Identify which cell holds the provided text, then report its [x, y] central coordinate. 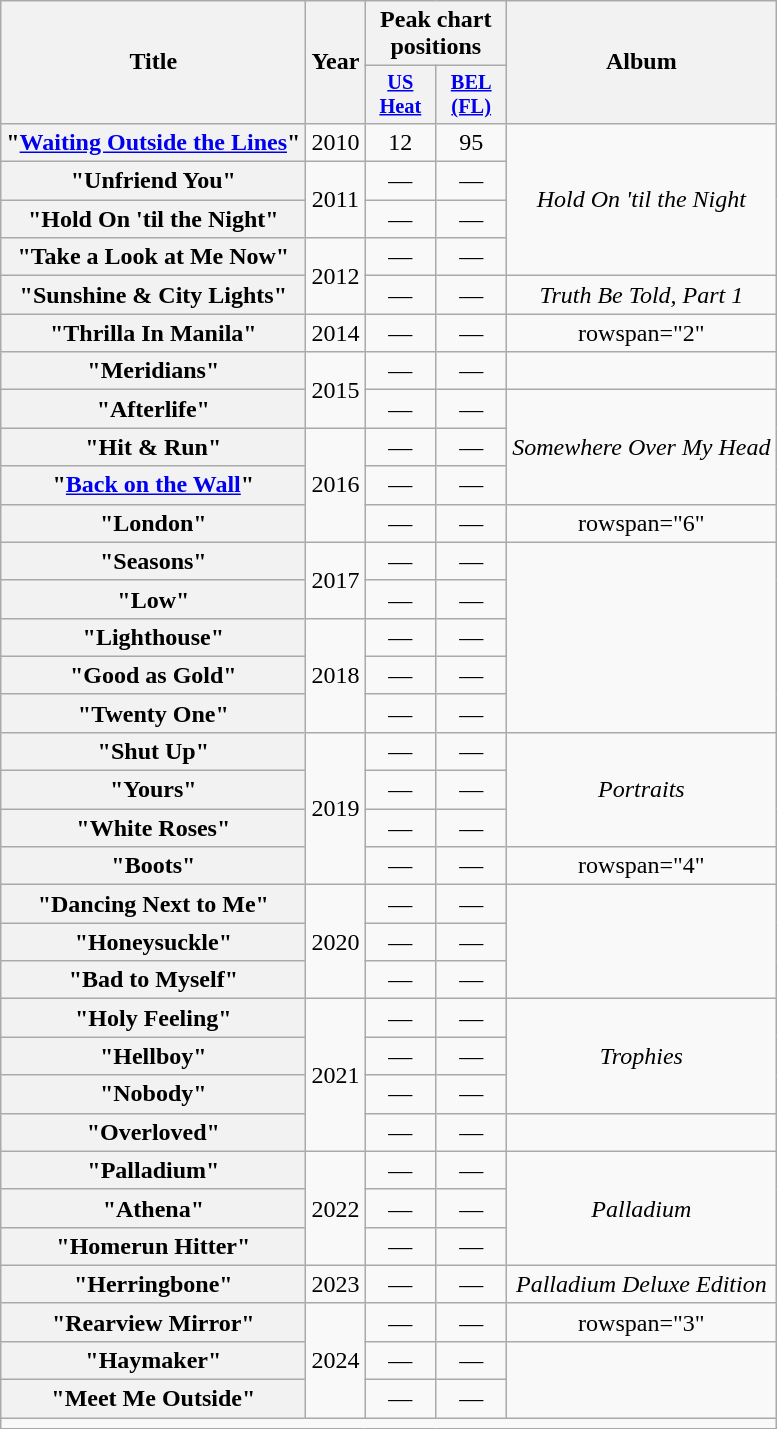
"Haymaker" [154, 1360]
"Shut Up" [154, 751]
Truth Be Told, Part 1 [642, 295]
"Unfriend You" [154, 181]
2017 [336, 580]
2015 [336, 390]
"Lighthouse" [154, 637]
Album [642, 62]
95 [472, 142]
"Good as Gold" [154, 675]
2012 [336, 276]
"Sunshine & City Lights" [154, 295]
Hold On 'til the Night [642, 199]
Portraits [642, 789]
"Palladium" [154, 1170]
"Overloved" [154, 1132]
"Seasons" [154, 561]
"Bad to Myself" [154, 980]
"Boots" [154, 866]
USHeat [400, 95]
2016 [336, 485]
"Dancing Next to Me" [154, 904]
2019 [336, 808]
Peak chart positions [436, 34]
2022 [336, 1208]
"Herringbone" [154, 1284]
2023 [336, 1284]
2010 [336, 142]
Year [336, 62]
rowspan="2" [642, 333]
2024 [336, 1360]
BEL(FL) [472, 95]
"Afterlife" [154, 409]
2020 [336, 942]
"Rearview Mirror" [154, 1322]
"Hellboy" [154, 1056]
2011 [336, 200]
"Nobody" [154, 1094]
2014 [336, 333]
"Hold On 'til the Night" [154, 219]
"Homerun Hitter" [154, 1246]
Somewhere Over My Head [642, 447]
"Meet Me Outside" [154, 1399]
Title [154, 62]
Palladium Deluxe Edition [642, 1284]
Trophies [642, 1056]
2021 [336, 1075]
"Take a Look at Me Now" [154, 257]
2018 [336, 675]
"Twenty One" [154, 713]
"White Roses" [154, 828]
"Low" [154, 599]
12 [400, 142]
rowspan="6" [642, 523]
"Thrilla In Manila" [154, 333]
"Hit & Run" [154, 447]
"Back on the Wall" [154, 485]
"Yours" [154, 790]
Palladium [642, 1208]
"Holy Feeling" [154, 1018]
"Honeysuckle" [154, 942]
"Athena" [154, 1208]
rowspan="3" [642, 1322]
"Waiting Outside the Lines" [154, 142]
"London" [154, 523]
rowspan="4" [642, 866]
"Meridians" [154, 371]
